Output the (x, y) coordinate of the center of the cell containing the given text.  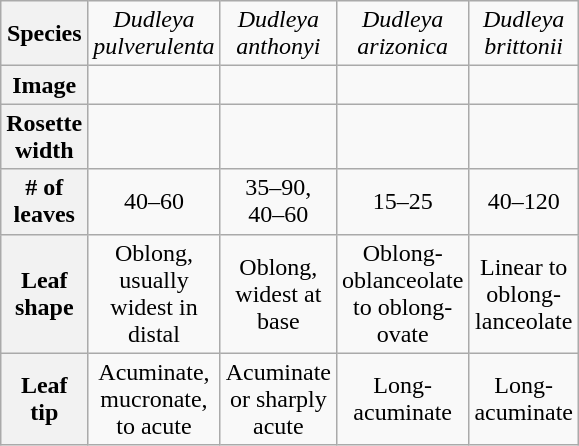
Dudleya anthonyi (278, 34)
Rosette width (44, 136)
Leaf tip (44, 399)
Oblong, usually widest in distal (154, 294)
Species (44, 34)
Leaf shape (44, 294)
Image (44, 85)
Dudleya pulverulenta (154, 34)
40–120 (524, 202)
Oblong, widest at base (278, 294)
Linear to oblong-lanceolate (524, 294)
Acuminate, mucronate, to acute (154, 399)
# of leaves (44, 202)
Dudleya arizonica (403, 34)
35–90, 40–60 (278, 202)
Dudleya brittonii (524, 34)
Acuminate or sharply acute (278, 399)
15–25 (403, 202)
40–60 (154, 202)
Oblong-oblanceolate to oblong-ovate (403, 294)
